For the text-containing cell, return its midpoint in (X, Y) coordinate format. 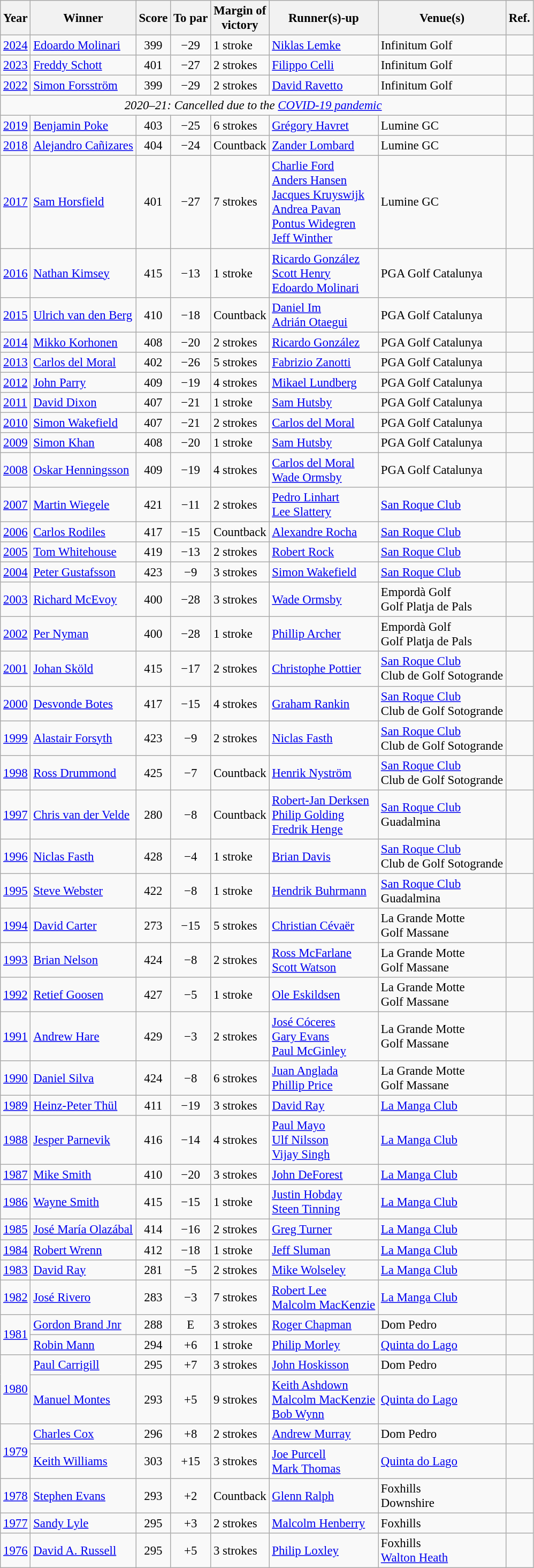
2009 (16, 443)
Heinz-Peter Thül (83, 1106)
428 (153, 857)
Carlos del Moral Wade Ormsby (324, 470)
2014 (16, 342)
1988 (16, 1140)
−11 (190, 504)
Zander Lombard (324, 146)
−25 (190, 126)
Stephen Evans (83, 1496)
1996 (16, 857)
2011 (16, 403)
1980 (16, 1389)
1986 (16, 1202)
425 (153, 772)
Johan Sköld (83, 669)
1999 (16, 738)
−26 (190, 362)
Filippo Celli (324, 65)
E (190, 1324)
FoxhillsWalton Heath (442, 1551)
2022 (16, 86)
2016 (16, 273)
2015 (16, 315)
Retief Goosen (83, 995)
2024 (16, 46)
+7 (190, 1365)
1977 (16, 1524)
280 (153, 815)
Brian Nelson (83, 960)
Mikael Lundberg (324, 382)
Sandy Lyle (83, 1524)
−17 (190, 669)
1997 (16, 815)
404 (153, 146)
1998 (16, 772)
Score (153, 18)
Graham Rankin (324, 704)
To par (190, 18)
−14 (190, 1140)
Jeff Sluman (324, 1250)
Venue(s) (442, 18)
1976 (16, 1551)
411 (153, 1106)
−16 (190, 1230)
Charles Cox (83, 1434)
281 (153, 1270)
Ricardo González (324, 342)
1983 (16, 1270)
Edoardo Molinari (83, 46)
Justin Hobday Steen Tinning (324, 1202)
Christian Cévaër (324, 925)
2002 (16, 634)
Henrik Nyström (324, 772)
Ross Drummond (83, 772)
Year (16, 18)
2013 (16, 362)
Sam Horsfield (83, 202)
Alejandro Cañizares (83, 146)
Oskar Henningsson (83, 470)
Carlos Rodiles (83, 532)
José Cóceres Gary Evans Paul McGinley (324, 1037)
Mike Wolseley (324, 1270)
427 (153, 995)
Wayne Smith (83, 1202)
−4 (190, 857)
1994 (16, 925)
Desvonde Botes (83, 704)
+2 (190, 1496)
1989 (16, 1106)
Fabrizio Zanotti (324, 362)
Runner(s)-up (324, 18)
Roger Chapman (324, 1324)
303 (153, 1461)
Mikko Korhonen (83, 342)
Ref. (520, 18)
429 (153, 1037)
1991 (16, 1037)
+8 (190, 1434)
2007 (16, 504)
John Parry (83, 382)
Phillip Archer (324, 634)
Foxhills (442, 1524)
Keith Ashdown Malcolm MacKenzie Bob Wynn (324, 1399)
David Ravetto (324, 86)
Paul Carrigill (83, 1365)
421 (153, 504)
283 (153, 1297)
Margin ofvictory (240, 18)
403 (153, 126)
9 strokes (240, 1399)
2019 (16, 126)
Paul Mayo Ulf Nilsson Vijay Singh (324, 1140)
David Dixon (83, 403)
Tom Whitehouse (83, 552)
Ole Eskildsen (324, 995)
2018 (16, 146)
FoxhillsDownshire (442, 1496)
Steve Webster (83, 891)
Mike Smith (83, 1175)
296 (153, 1434)
Christophe Pottier (324, 669)
Hendrik Buhrmann (324, 891)
Manuel Montes (83, 1399)
Nathan Kimsey (83, 273)
1984 (16, 1250)
402 (153, 362)
Simon Khan (83, 443)
David A. Russell (83, 1551)
2008 (16, 470)
Robin Mann (83, 1345)
416 (153, 1140)
Ulrich van den Berg (83, 315)
Benjamin Poke (83, 126)
Simon Forsström (83, 86)
Greg Turner (324, 1230)
1992 (16, 995)
288 (153, 1324)
419 (153, 552)
2001 (16, 669)
294 (153, 1345)
Keith Williams (83, 1461)
414 (153, 1230)
1981 (16, 1335)
Malcolm Henberry (324, 1524)
Martin Wiegele (83, 504)
Robert-Jan Derksen Philip Golding Fredrik Henge (324, 815)
Brian Davis (324, 857)
Alexandre Rocha (324, 532)
Jesper Parnevik (83, 1140)
Pedro Linhart Lee Slattery (324, 504)
José María Olazábal (83, 1230)
Joe Purcell Mark Thomas (324, 1461)
273 (153, 925)
2023 (16, 65)
2010 (16, 423)
1979 (16, 1451)
1985 (16, 1230)
Winner (83, 18)
José Rivero (83, 1297)
+15 (190, 1461)
2003 (16, 600)
Gordon Brand Jnr (83, 1324)
412 (153, 1250)
Andrew Murray (324, 1434)
Daniel Im Adrián Otaegui (324, 315)
Alastair Forsyth (83, 738)
Glenn Ralph (324, 1496)
Charlie Ford Anders Hansen Jacques Kruyswijk Andrea Pavan Pontus Widegren Jeff Winther (324, 202)
1993 (16, 960)
1978 (16, 1496)
−24 (190, 146)
2004 (16, 572)
+6 (190, 1345)
Philip Morley (324, 1345)
Andrew Hare (83, 1037)
John DeForest (324, 1175)
1990 (16, 1079)
−7 (190, 772)
2000 (16, 704)
1987 (16, 1175)
2020–21: Cancelled due to the COVID-19 pandemic (254, 105)
2012 (16, 382)
2005 (16, 552)
2006 (16, 532)
+3 (190, 1524)
John Hoskisson (324, 1365)
Robert Lee Malcolm MacKenzie (324, 1297)
Juan Anglada Phillip Price (324, 1079)
Daniel Silva (83, 1079)
Robert Wrenn (83, 1250)
Peter Gustafsson (83, 572)
Niklas Lemke (324, 46)
422 (153, 891)
Robert Rock (324, 552)
Ricardo González Scott Henry Edoardo Molinari (324, 273)
Richard McEvoy (83, 600)
Grégory Havret (324, 126)
Ross McFarlane Scott Watson (324, 960)
Chris van der Velde (83, 815)
Philip Loxley (324, 1551)
2017 (16, 202)
1995 (16, 891)
David Carter (83, 925)
Freddy Schott (83, 65)
1982 (16, 1297)
Per Nyman (83, 634)
Wade Ormsby (324, 600)
